Return (x, y) of the center of cell containing provided text 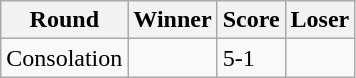
Round (64, 20)
Consolation (64, 58)
Score (251, 20)
Winner (172, 20)
5-1 (251, 58)
Loser (320, 20)
